Return [X, Y] of the center of cell containing provided text 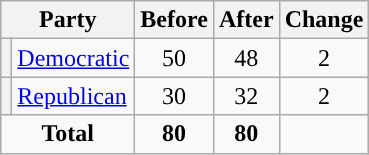
Republican [74, 96]
Democratic [74, 58]
After [246, 20]
Party [68, 20]
30 [174, 96]
50 [174, 58]
Change [324, 20]
32 [246, 96]
Before [174, 20]
Total [68, 134]
48 [246, 58]
